Scan for the cell matching the given text and deliver its [x, y] coordinate at center. 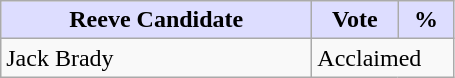
Vote [355, 20]
Reeve Candidate [156, 20]
% [426, 20]
Acclaimed [383, 58]
Jack Brady [156, 58]
